Search for the cell housing the specified text and yield its (x, y) center coordinate. 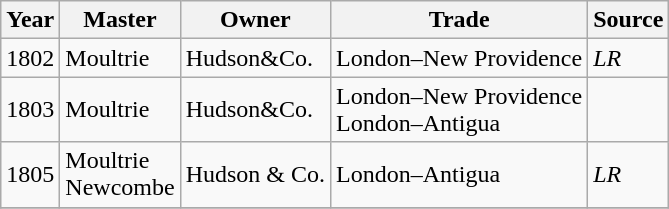
1802 (30, 58)
Master (120, 20)
Source (628, 20)
London–New Providence (460, 58)
MoultrieNewcombe (120, 174)
Owner (255, 20)
London–Antigua (460, 174)
1803 (30, 110)
1805 (30, 174)
Trade (460, 20)
Year (30, 20)
London–New ProvidenceLondon–Antigua (460, 110)
Hudson & Co. (255, 174)
